Identify which cell holds the provided text, then report its (x, y) central coordinate. 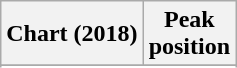
Chart (2018) (72, 34)
Peakposition (189, 34)
